Determine the (x, y) coordinate at the center of the cell enclosing the given text.  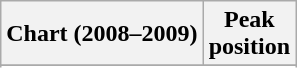
Chart (2008–2009) (102, 34)
Peakposition (249, 34)
